Provide the (X, Y) coordinate of the cell's center where the given text is located.  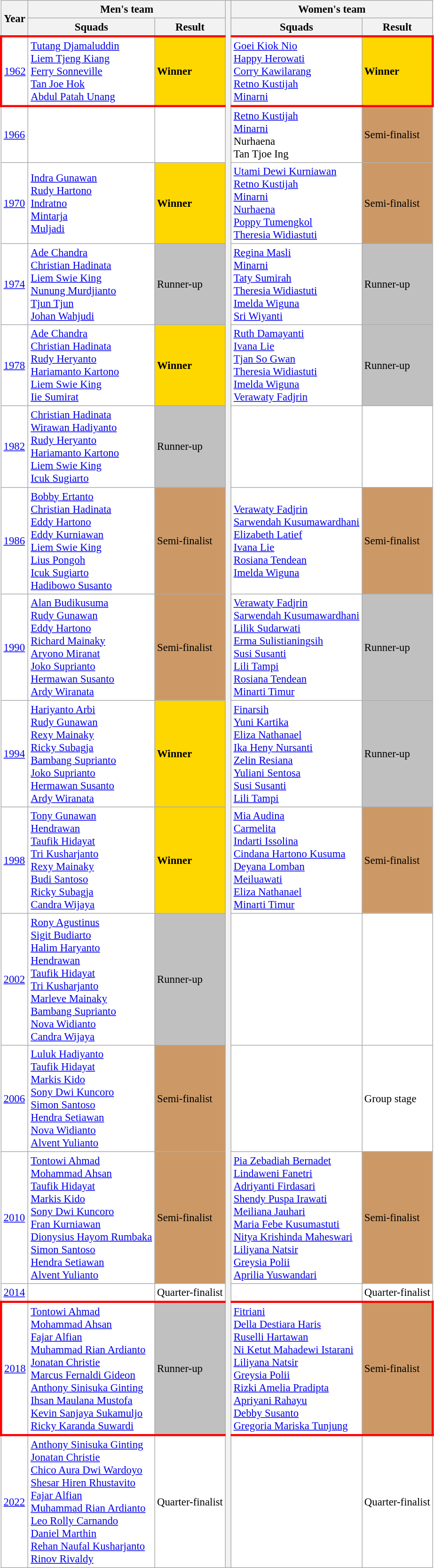
Rony AgustinusSigit BudiartoHalim HaryantoHendrawanTaufik HidayatTri KusharjantoMarleve MainakyBambang SupriantoNova WidiantoCandra Wijaya (91, 980)
Tutang DjamaluddinLiem Tjeng KiangFerry SonnevilleTan Joe HokAbdul Patah Unang (91, 71)
Verawaty FadjrinSarwendah KusumawardhaniLilik SudarwatiErma SulistianingsihSusi SusantiLili TampiRosiana TendeanMinarti Timur (296, 647)
Indra GunawanRudy HartonoIndratnoMintarjaMuljadi (91, 203)
Utami Dewi KurniawanRetno KustijahMinarniNurhaenaPoppy TumengkolTheresia Widiastuti (296, 203)
1994 (15, 754)
1962 (15, 71)
FinarsihYuni KartikaEliza NathanaelIka Heny NursantiZelin ResianaYuliani SentosaSusi SusantiLili Tampi (296, 754)
1966 (15, 134)
2022 (15, 1502)
Retno KustijahMinarniNurhaenaTan Tjoe Ing (296, 134)
Year (15, 19)
Tontowi AhmadMohammad AhsanTaufik HidayatMarkis KidoSony Dwi KuncoroFran KurniawanDionysius Hayom RumbakaSimon SantosoHendra SetiawanAlvent Yulianto (91, 1217)
1974 (15, 285)
Ruth DamayantiIvana LieTjan So GwanTheresia WidiastutiImelda WigunaVerawaty Fadjrin (296, 366)
Bobby ErtantoChristian HadinataEddy HartonoEddy KurniawanLiem Swie KingLius PongohIcuk SugiartoHadibowo Susanto (91, 541)
1982 (15, 447)
Christian HadinataWirawan HadiyantoRudy HeryantoHariamanto KartonoLiem Swie KingIcuk Sugiarto (91, 447)
2006 (15, 1099)
1978 (15, 366)
Mia AudinaCarmelitaIndarti IssolinaCindana Hartono KusumaDeyana LombanMeiluawatiEliza NathanaelMinarti Timur (296, 860)
2018 (15, 1369)
2010 (15, 1217)
1998 (15, 860)
Hariyanto ArbiRudy GunawanRexy MainakyRicky SubagjaBambang SupriantoJoko SupriantoHermawan SusantoArdy Wiranata (91, 754)
Ade ChandraChristian HadinataRudy HeryantoHariamanto KartonoLiem Swie KingIie Sumirat (91, 366)
Luluk HadiyantoTaufik HidayatMarkis KidoSony Dwi KuncoroSimon SantosoHendra SetiawanNova WidiantoAlvent Yulianto (91, 1099)
Group stage (398, 1099)
1990 (15, 647)
1986 (15, 541)
Regina MasliMinarniTaty SumirahTheresia WidiastutiImelda WigunaSri Wiyanti (296, 285)
Alan BudikusumaRudy GunawanEddy HartonoRichard MainakyAryono MiranatJoko SupriantoHermawan SusantoArdy Wiranata (91, 647)
2002 (15, 980)
1970 (15, 203)
Ade ChandraChristian HadinataLiem Swie KingNunung MurdjiantoTjun TjunJohan Wahjudi (91, 285)
2014 (15, 1293)
Goei Kiok NioHappy HerowatiCorry KawilarangRetno KustijahMinarni (296, 71)
Tony GunawanHendrawanTaufik HidayatTri KusharjantoRexy MainakyBudi SantosoRicky SubagjaCandra Wijaya (91, 860)
Verawaty FadjrinSarwendah KusumawardhaniElizabeth LatiefIvana LieRosiana TendeanImelda Wiguna (296, 541)
Women's team (332, 9)
Men's team (127, 9)
